For the text-containing cell, return its midpoint in (x, y) coordinate format. 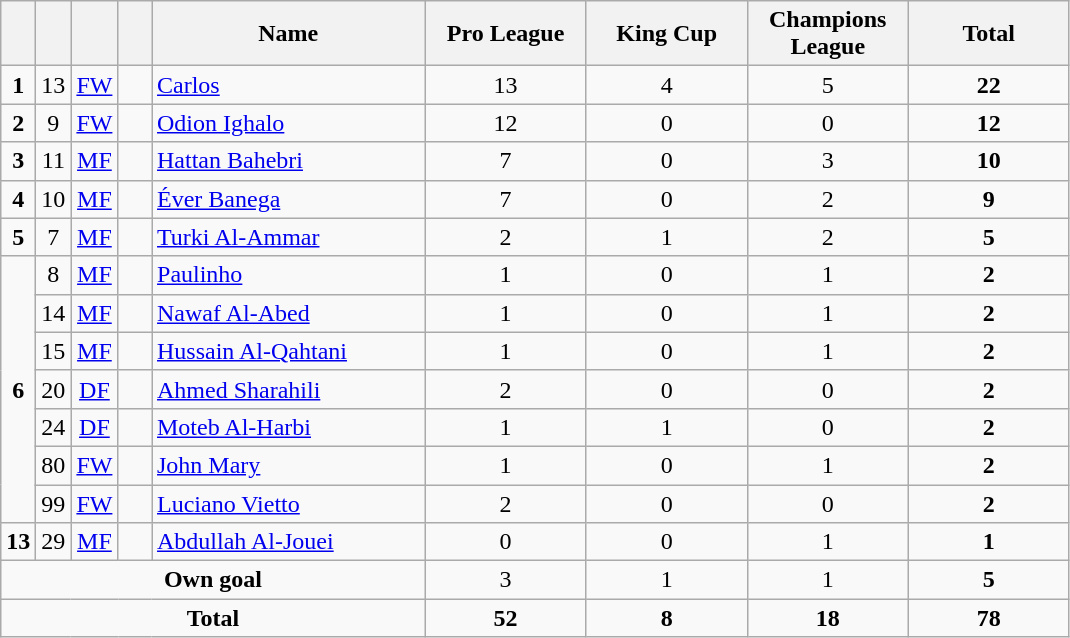
Nawaf Al-Abed (289, 313)
Abdullah Al-Jouei (289, 542)
99 (54, 503)
Éver Banega (289, 199)
Turki Al-Ammar (289, 237)
Hussain Al-Qahtani (289, 351)
John Mary (289, 465)
Name (289, 34)
15 (54, 351)
20 (54, 389)
29 (54, 542)
King Cup (666, 34)
22 (988, 85)
Moteb Al-Harbi (289, 427)
Odion Ighalo (289, 123)
Paulinho (289, 275)
52 (506, 618)
Ahmed Sharahili (289, 389)
Champions League (828, 34)
80 (54, 465)
24 (54, 427)
Own goal (213, 580)
14 (54, 313)
Pro League (506, 34)
78 (988, 618)
Hattan Bahebri (289, 161)
Luciano Vietto (289, 503)
18 (828, 618)
6 (18, 389)
Carlos (289, 85)
11 (54, 161)
